Return (X, Y) of the center of cell containing provided text 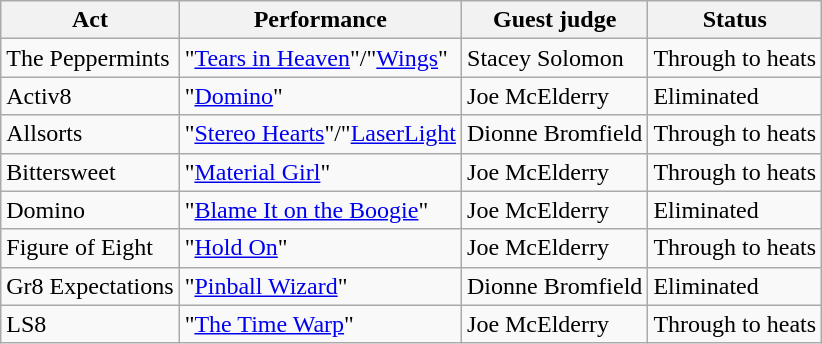
"Pinball Wizard" (320, 286)
Act (90, 20)
Allsorts (90, 134)
"Domino" (320, 96)
Guest judge (555, 20)
The Peppermints (90, 58)
"Hold On" (320, 248)
Figure of Eight (90, 248)
"Blame It on the Boogie" (320, 210)
Performance (320, 20)
"Material Girl" (320, 172)
Domino (90, 210)
"Tears in Heaven"/"Wings" (320, 58)
LS8 (90, 324)
Activ8 (90, 96)
"The Time Warp" (320, 324)
Bittersweet (90, 172)
Gr8 Expectations (90, 286)
"Stereo Hearts"/"LaserLight (320, 134)
Status (735, 20)
Stacey Solomon (555, 58)
